Return (x, y) of the center of cell containing provided text 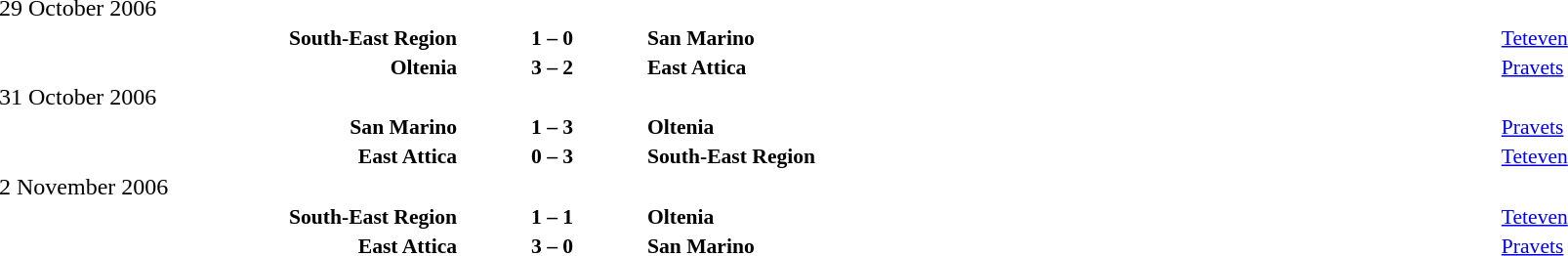
East Attica (1072, 66)
1 – 1 (553, 217)
3 – 2 (553, 66)
South-East Region (1072, 156)
0 – 3 (553, 156)
1 – 3 (553, 127)
1 – 0 (553, 37)
San Marino (1072, 37)
